Scan for the cell matching the given text and deliver its (X, Y) coordinate at center. 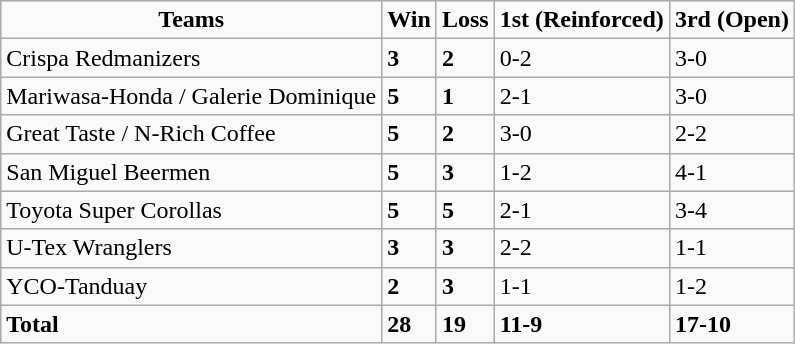
19 (465, 324)
Crispa Redmanizers (192, 58)
U-Tex Wranglers (192, 248)
0-2 (582, 58)
3rd (Open) (732, 20)
Teams (192, 20)
17-10 (732, 324)
Loss (465, 20)
1st (Reinforced) (582, 20)
Toyota Super Corollas (192, 210)
11-9 (582, 324)
4-1 (732, 172)
San Miguel Beermen (192, 172)
Total (192, 324)
YCO-Tanduay (192, 286)
Win (410, 20)
1 (465, 96)
28 (410, 324)
Great Taste / N-Rich Coffee (192, 134)
Mariwasa-Honda / Galerie Dominique (192, 96)
3-4 (732, 210)
